Capture the cell that displays the provided text and extract its (X, Y) central coordinate. 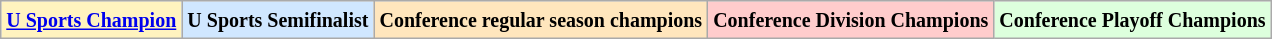
U Sports Semifinalist (278, 20)
Conference regular season champions (541, 20)
U Sports Champion (92, 20)
Conference Division Champions (851, 20)
Conference Playoff Champions (1132, 20)
